Identify which cell holds the provided text, then report its [X, Y] central coordinate. 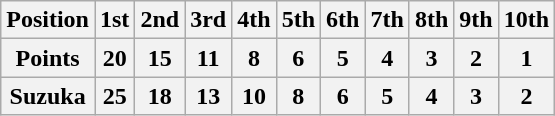
8th [431, 20]
9th [476, 20]
2nd [160, 20]
10th [526, 20]
4th [254, 20]
5th [298, 20]
15 [160, 58]
7th [387, 20]
20 [114, 58]
3rd [208, 20]
11 [208, 58]
18 [160, 96]
Suzuka [48, 96]
1 [526, 58]
6th [343, 20]
1st [114, 20]
Position [48, 20]
13 [208, 96]
10 [254, 96]
25 [114, 96]
Points [48, 58]
